Identify which cell holds the provided text, then report its [X, Y] central coordinate. 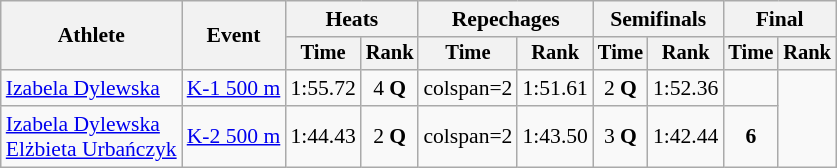
6 [750, 136]
1:52.36 [686, 88]
1:51.61 [554, 88]
Athlete [92, 36]
1:42.44 [686, 136]
1:43.50 [554, 136]
Repechages [506, 19]
Izabela Dylewska [92, 88]
K-2 500 m [234, 136]
K-1 500 m [234, 88]
Final [779, 19]
Izabela DylewskaElżbieta Urbańczyk [92, 136]
Semifinals [658, 19]
4 Q [390, 88]
1:55.72 [322, 88]
Event [234, 36]
1:44.43 [322, 136]
Heats [352, 19]
3 Q [620, 136]
